Capture the cell that displays the provided text and extract its [X, Y] central coordinate. 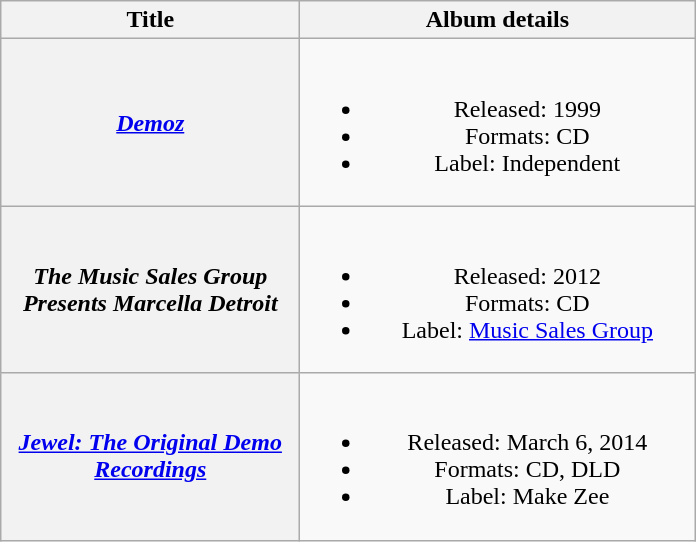
Jewel: The Original Demo Recordings [150, 456]
Album details [498, 20]
Released: 1999Formats: CDLabel: Independent [498, 122]
Title [150, 20]
Released: March 6, 2014Formats: CD, DLDLabel: Make Zee [498, 456]
The Music Sales Group Presents Marcella Detroit [150, 290]
Demoz [150, 122]
Released: 2012Formats: CDLabel: Music Sales Group [498, 290]
